Output the [X, Y] coordinate of the center of the cell containing the given text.  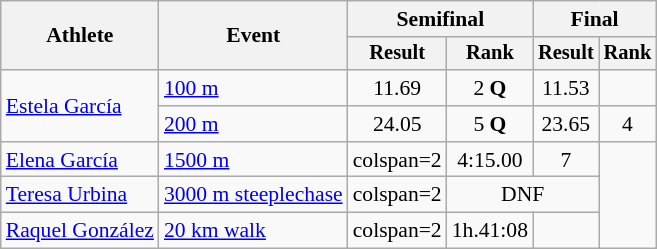
7 [566, 160]
4 [628, 124]
Elena García [80, 160]
200 m [254, 124]
1500 m [254, 160]
3000 m steeplechase [254, 195]
Raquel González [80, 231]
Semifinal [440, 19]
2 Q [490, 88]
1h.41:08 [490, 231]
11.69 [398, 88]
5 Q [490, 124]
Event [254, 36]
Final [594, 19]
Athlete [80, 36]
23.65 [566, 124]
DNF [523, 195]
Teresa Urbina [80, 195]
100 m [254, 88]
Estela García [80, 106]
4:15.00 [490, 160]
24.05 [398, 124]
11.53 [566, 88]
20 km walk [254, 231]
